Scan for the cell matching the given text and deliver its [X, Y] coordinate at center. 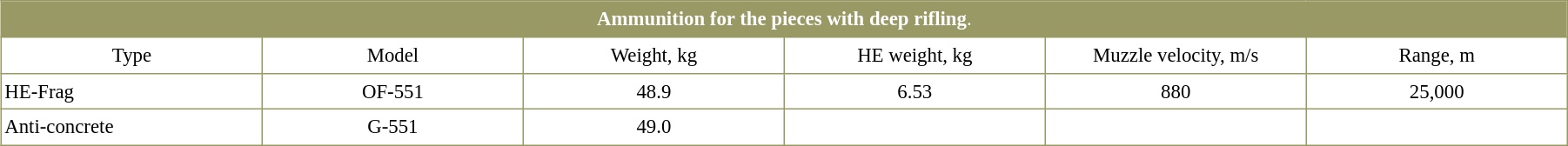
Range, m [1437, 55]
Model [392, 55]
Type [132, 55]
6.53 [915, 91]
Anti-concrete [132, 128]
49.0 [653, 128]
25,000 [1437, 91]
Ammunition for the pieces with deep rifling. [785, 19]
880 [1176, 91]
OF-551 [392, 91]
HE-Frag [132, 91]
G-551 [392, 128]
Muzzle velocity, m/s [1176, 55]
Weight, kg [653, 55]
48.9 [653, 91]
HE weight, kg [915, 55]
